Provide the [x, y] coordinate of the cell's center where the given text is located.  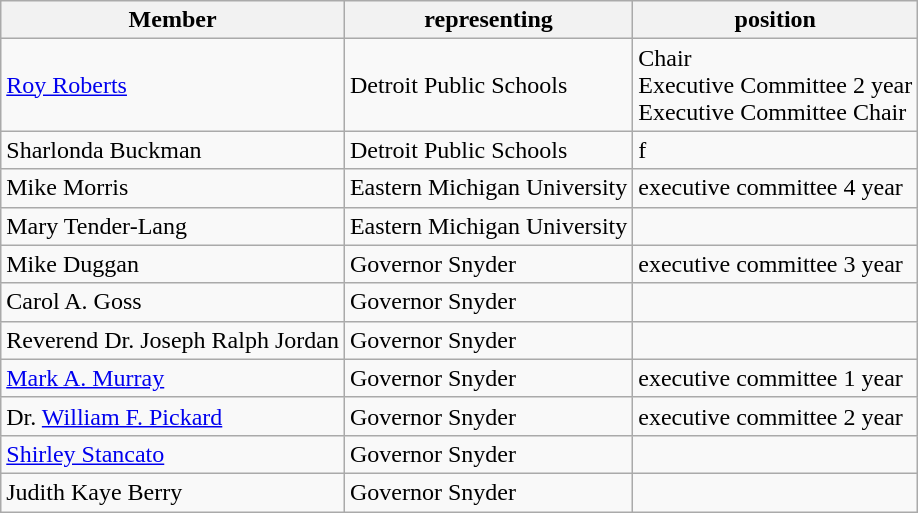
Mark A. Murray [173, 378]
executive committee 4 year [776, 188]
Carol A. Goss [173, 302]
f [776, 150]
position [776, 20]
Mary Tender-Lang [173, 226]
executive committee 1 year [776, 378]
Reverend Dr. Joseph Ralph Jordan [173, 340]
representing [488, 20]
ChairExecutive Committee 2 yearExecutive Committee Chair [776, 85]
Sharlonda Buckman [173, 150]
Member [173, 20]
Dr. William F. Pickard [173, 416]
Shirley Stancato [173, 454]
Roy Roberts [173, 85]
executive committee 2 year [776, 416]
executive committee 3 year [776, 264]
Judith Kaye Berry [173, 492]
Mike Morris [173, 188]
Mike Duggan [173, 264]
